Extract the [x, y] coordinate from the center of the cell holding the provided text.  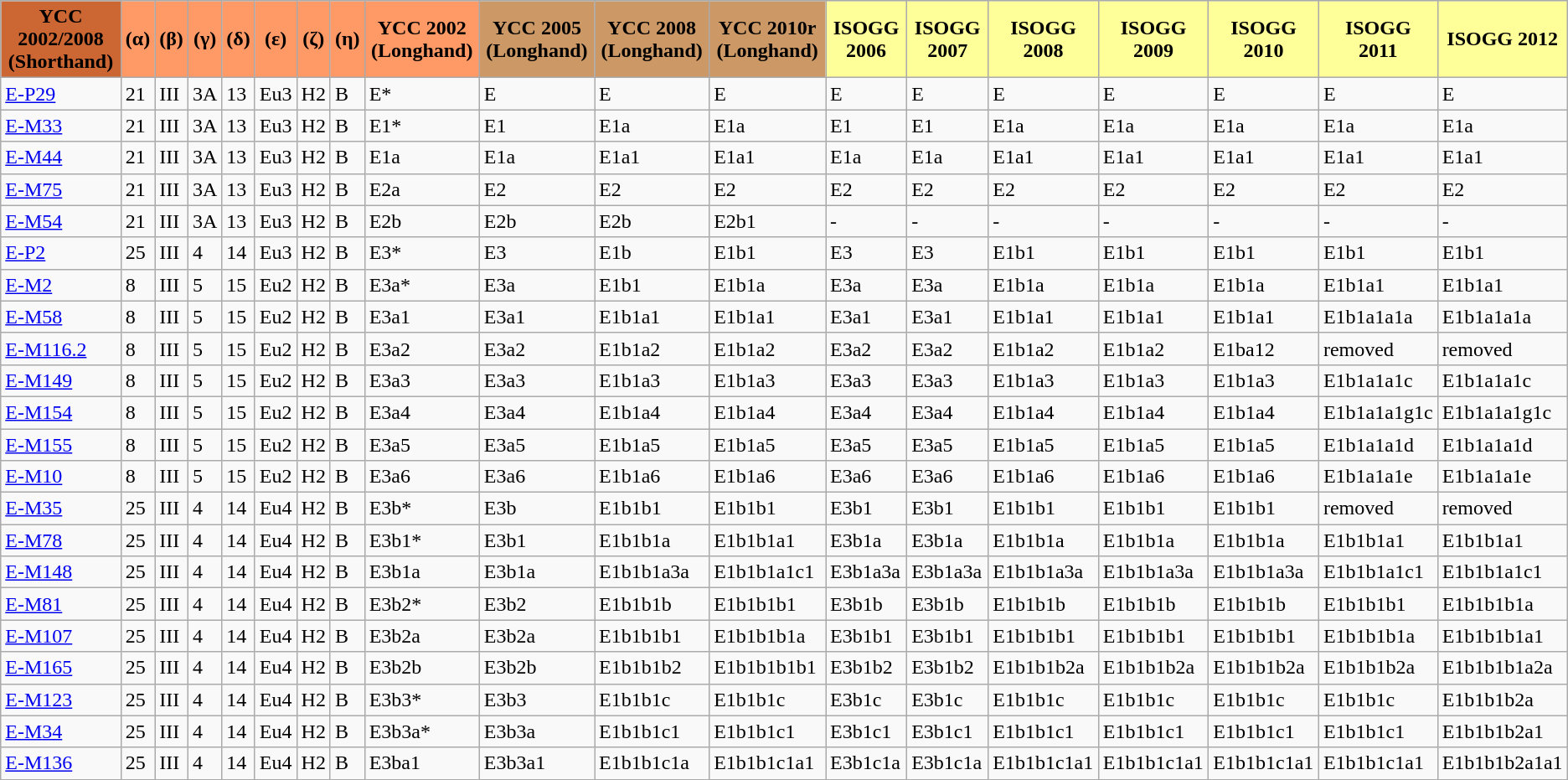
E-M154 [60, 412]
E-M148 [60, 572]
E1ba12 [1264, 349]
E3a* [422, 285]
E-M34 [60, 731]
E-M136 [60, 763]
ISOGG 2011 [1378, 39]
E-M58 [60, 317]
YCC 2005 (Longhand) [536, 39]
E* [422, 94]
ISOGG 2008 [1044, 39]
(γ) [204, 39]
ISOGG 2009 [1153, 39]
E-P2 [60, 253]
E-M107 [60, 636]
E1b1b1b2a1 [1503, 731]
YCC 2010r (Longhand) [767, 39]
(δ) [239, 39]
E-M116.2 [60, 349]
E3b2* [422, 604]
E-M44 [60, 158]
E1b1b1b1b1 [767, 668]
E1b1b1b2a1a1 [1503, 763]
E-M155 [60, 445]
E3b2 [536, 604]
ISOGG 2007 [948, 39]
E-M75 [60, 189]
(α) [137, 39]
E-M81 [60, 604]
E3b3 [536, 700]
E3b3* [422, 700]
E-M78 [60, 540]
E1b1b1b2 [652, 668]
E1b1b1b1a2a [1503, 668]
ISOGG 2006 [866, 39]
E3ba1 [422, 763]
ISOGG 2010 [1264, 39]
(ζ) [313, 39]
E3b [536, 509]
E-M54 [60, 221]
E1b1b1c1a [652, 763]
(β) [172, 39]
E3* [422, 253]
E2b1 [767, 221]
E3b3a* [422, 731]
E1b1b1b1a1 [1503, 636]
YCC 2002/2008 (Shorthand) [60, 39]
E-M149 [60, 380]
E3b* [422, 509]
E-M2 [60, 285]
E1b [652, 253]
ISOGG 2012 [1503, 39]
YCC 2008 (Longhand) [652, 39]
E3b3a1 [536, 763]
YCC 2002 (Longhand) [422, 39]
E3b1* [422, 540]
E-M10 [60, 477]
E1* [422, 126]
E-M165 [60, 668]
E-M33 [60, 126]
E-P29 [60, 94]
E-M123 [60, 700]
(η) [347, 39]
(ε) [276, 39]
E2a [422, 189]
E-M35 [60, 509]
E3b3a [536, 731]
